Pinpoint the cell where the given text exists, returning its [x, y] midpoint coordinate. 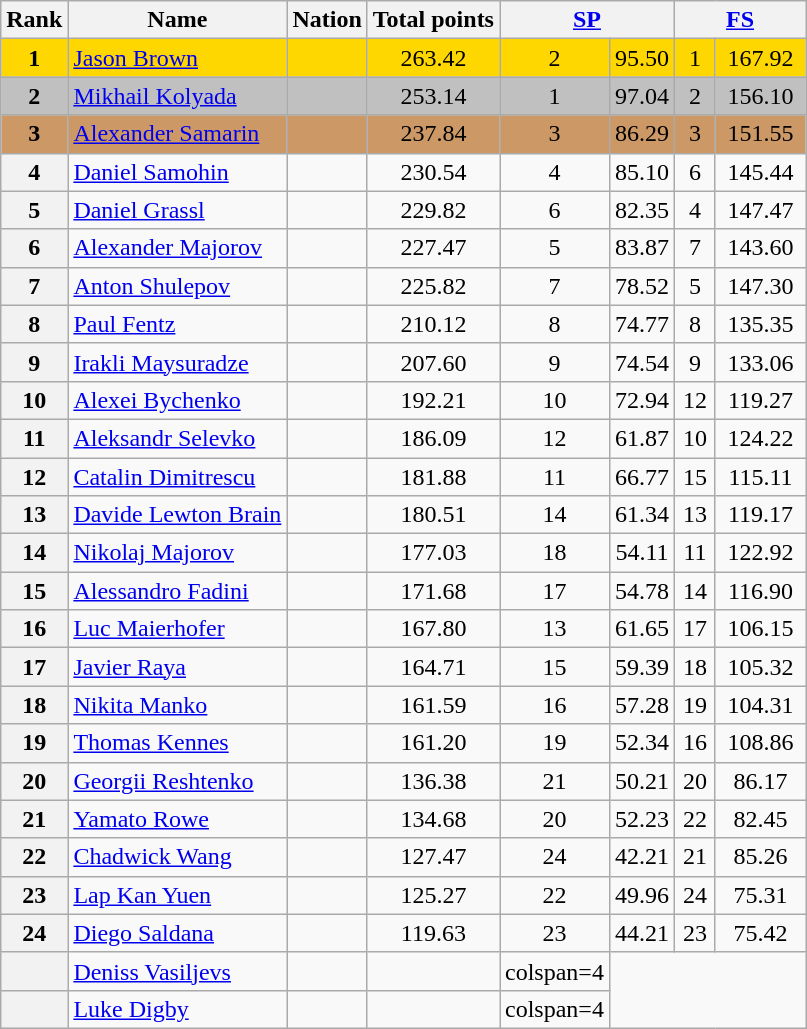
Nation [327, 20]
Name [178, 20]
52.23 [642, 819]
SP [588, 20]
83.87 [642, 248]
Rank [34, 20]
230.54 [433, 172]
97.04 [642, 96]
Lap Kan Yuen [178, 895]
104.31 [760, 705]
106.15 [760, 629]
Alessandro Fadini [178, 591]
54.78 [642, 591]
192.21 [433, 400]
145.44 [760, 172]
Georgii Reshtenko [178, 781]
72.94 [642, 400]
122.92 [760, 553]
61.65 [642, 629]
210.12 [433, 324]
75.31 [760, 895]
44.21 [642, 933]
119.27 [760, 400]
Nikita Manko [178, 705]
Deniss Vasiljevs [178, 971]
61.87 [642, 438]
143.60 [760, 248]
167.80 [433, 629]
161.20 [433, 743]
54.11 [642, 553]
FS [740, 20]
207.60 [433, 362]
Luke Digby [178, 1009]
164.71 [433, 667]
225.82 [433, 286]
85.26 [760, 857]
75.42 [760, 933]
82.35 [642, 210]
136.38 [433, 781]
Alexander Samarin [178, 134]
147.30 [760, 286]
227.47 [433, 248]
108.86 [760, 743]
125.27 [433, 895]
186.09 [433, 438]
116.90 [760, 591]
147.47 [760, 210]
151.55 [760, 134]
Chadwick Wang [178, 857]
Total points [433, 20]
127.47 [433, 857]
59.39 [642, 667]
Nikolaj Majorov [178, 553]
Aleksandr Selevko [178, 438]
177.03 [433, 553]
Paul Fentz [178, 324]
133.06 [760, 362]
Yamato Rowe [178, 819]
52.34 [642, 743]
105.32 [760, 667]
124.22 [760, 438]
Davide Lewton Brain [178, 515]
42.21 [642, 857]
86.29 [642, 134]
Alexander Majorov [178, 248]
237.84 [433, 134]
74.77 [642, 324]
181.88 [433, 477]
119.63 [433, 933]
61.34 [642, 515]
95.50 [642, 58]
167.92 [760, 58]
57.28 [642, 705]
49.96 [642, 895]
171.68 [433, 591]
Daniel Grassl [178, 210]
229.82 [433, 210]
161.59 [433, 705]
86.17 [760, 781]
Daniel Samohin [178, 172]
Anton Shulepov [178, 286]
74.54 [642, 362]
263.42 [433, 58]
Mikhail Kolyada [178, 96]
135.35 [760, 324]
Catalin Dimitrescu [178, 477]
Diego Saldana [178, 933]
156.10 [760, 96]
85.10 [642, 172]
Jason Brown [178, 58]
253.14 [433, 96]
82.45 [760, 819]
50.21 [642, 781]
66.77 [642, 477]
134.68 [433, 819]
Irakli Maysuradze [178, 362]
119.17 [760, 515]
Thomas Kennes [178, 743]
78.52 [642, 286]
Javier Raya [178, 667]
Luc Maierhofer [178, 629]
115.11 [760, 477]
180.51 [433, 515]
Alexei Bychenko [178, 400]
